Find where the given text appears and provide that cell's center as (X, Y) coordinate. 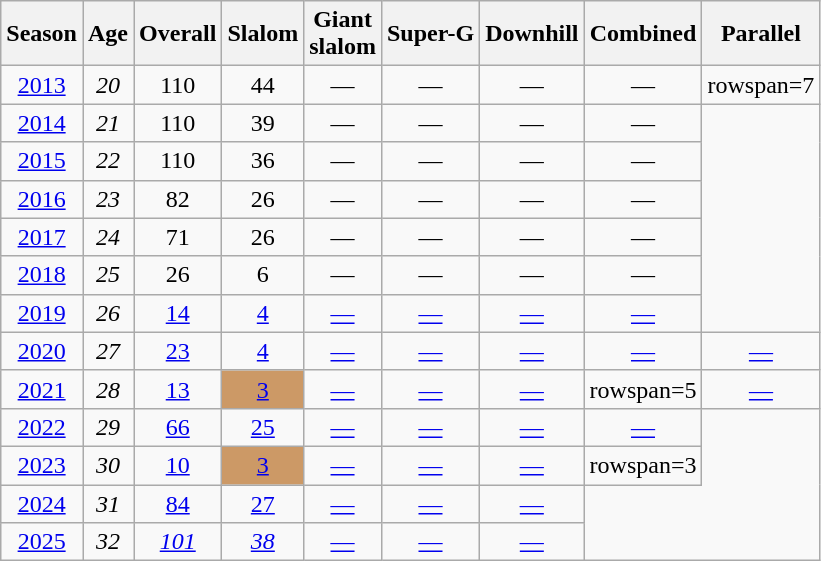
Parallel (761, 34)
71 (178, 237)
24 (108, 237)
2019 (42, 313)
44 (263, 85)
32 (108, 542)
2015 (42, 161)
2023 (42, 465)
31 (108, 503)
Age (108, 34)
2016 (42, 199)
2024 (42, 503)
13 (178, 389)
Giantslalom (343, 34)
66 (178, 427)
Season (42, 34)
Overall (178, 34)
39 (263, 123)
Combined (643, 34)
22 (108, 161)
2020 (42, 351)
38 (263, 542)
2014 (42, 123)
Super-G (430, 34)
2025 (42, 542)
21 (108, 123)
rowspan=3 (643, 465)
29 (108, 427)
82 (178, 199)
6 (263, 275)
2013 (42, 85)
30 (108, 465)
rowspan=7 (761, 85)
101 (178, 542)
2017 (42, 237)
14 (178, 313)
2021 (42, 389)
20 (108, 85)
rowspan=5 (643, 389)
84 (178, 503)
Downhill (532, 34)
10 (178, 465)
Slalom (263, 34)
2018 (42, 275)
28 (108, 389)
36 (263, 161)
2022 (42, 427)
